From the cell containing the given text, extract its center point as (X, Y) coordinate. 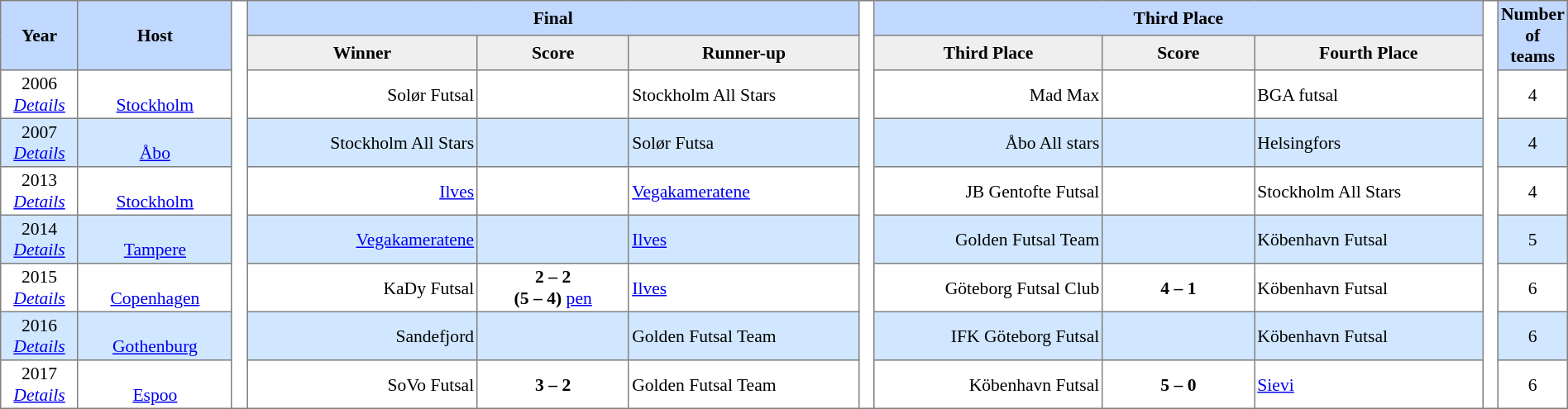
Year (40, 36)
Tampere (155, 239)
Copenhagen (155, 288)
5 (1532, 239)
KaDy Futsal (362, 288)
IFK Göteborg Futsal (988, 335)
2016Details (40, 335)
2014Details (40, 239)
Åbo All stars (988, 142)
2007 Details (40, 142)
Winner (362, 53)
Host (155, 36)
Final (553, 18)
Runner-up (743, 53)
Espoo (155, 384)
2017Details (40, 384)
2013Details (40, 191)
5 – 0 (1178, 384)
2006 Details (40, 94)
Solør Futsal (362, 94)
2 – 2 (5 – 4) pen (553, 288)
3 – 2 (553, 384)
Sandefjord (362, 335)
BGA futsal (1369, 94)
Fourth Place (1369, 53)
Mad Max (988, 94)
SoVo Futsal (362, 384)
Göteborg Futsal Club (988, 288)
Åbo (155, 142)
Number of teams (1532, 36)
JB Gentofte Futsal (988, 191)
4 – 1 (1178, 288)
Solør Futsa (743, 142)
2015Details (40, 288)
Sievi (1369, 384)
Helsingfors (1369, 142)
Gothenburg (155, 335)
